Find where the given text appears and provide that cell's center as [X, Y] coordinate. 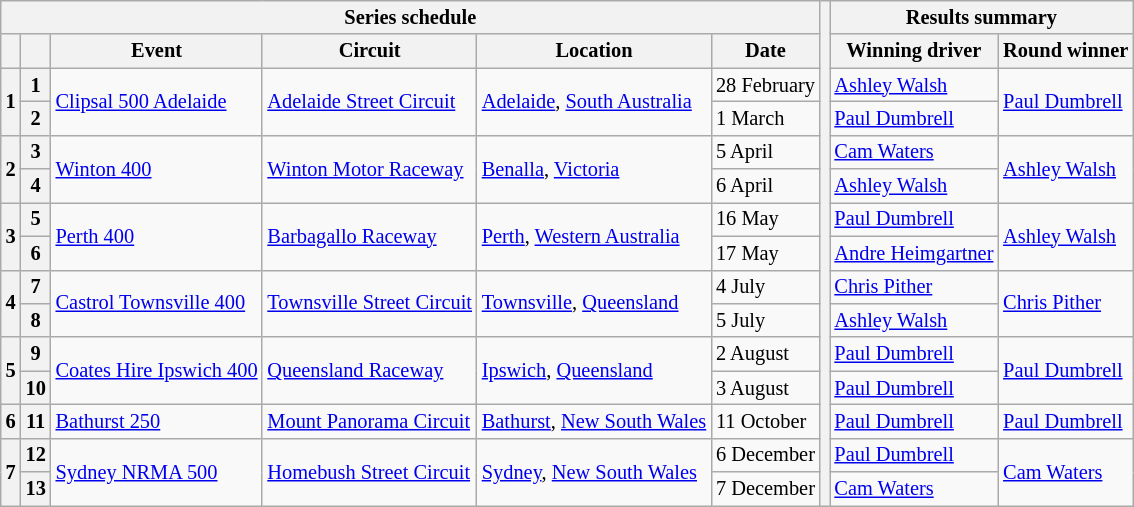
4 July [766, 287]
6 April [766, 186]
Location [594, 51]
16 May [766, 219]
13 [36, 489]
Benalla, Victoria [594, 168]
Winning driver [914, 51]
Castrol Townsville 400 [157, 304]
7 December [766, 489]
6 December [766, 455]
17 May [766, 253]
Winton 400 [157, 168]
12 [36, 455]
Queensland Raceway [369, 370]
Barbagallo Raceway [369, 236]
Mount Panorama Circuit [369, 421]
Townsville Street Circuit [369, 304]
10 [36, 388]
Winton Motor Raceway [369, 168]
Clipsal 500 Adelaide [157, 102]
Sydney NRMA 500 [157, 472]
Townsville, Queensland [594, 304]
9 [36, 354]
Perth, Western Australia [594, 236]
Round winner [1066, 51]
2 August [766, 354]
28 February [766, 85]
Adelaide Street Circuit [369, 102]
Date [766, 51]
11 October [766, 421]
5 July [766, 320]
Circuit [369, 51]
11 [36, 421]
Coates Hire Ipswich 400 [157, 370]
Perth 400 [157, 236]
Series schedule [410, 17]
Adelaide, South Australia [594, 102]
3 August [766, 388]
Event [157, 51]
Bathurst, New South Wales [594, 421]
8 [36, 320]
Ipswich, Queensland [594, 370]
Homebush Street Circuit [369, 472]
Andre Heimgartner [914, 253]
5 April [766, 152]
Bathurst 250 [157, 421]
Sydney, New South Wales [594, 472]
Results summary [982, 17]
1 March [766, 118]
